Provide the [x, y] coordinate of the cell's center where the given text is located.  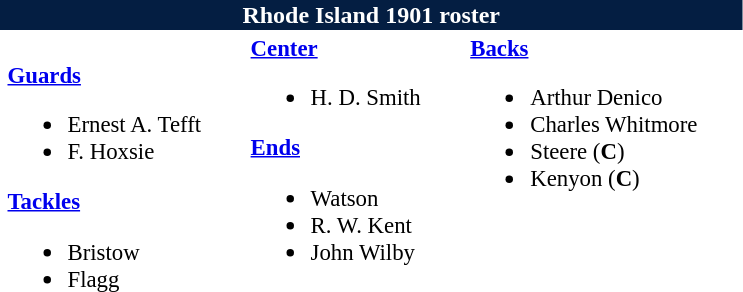
Rhode Island 1901 roster [371, 15]
